Search for the cell housing the specified text and yield its (x, y) center coordinate. 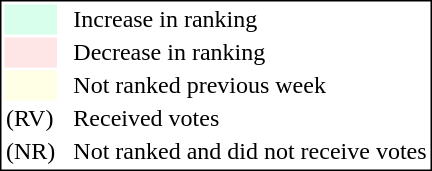
Received votes (250, 119)
Not ranked and did not receive votes (250, 151)
Not ranked previous week (250, 85)
Decrease in ranking (250, 53)
(NR) (30, 151)
(RV) (30, 119)
Increase in ranking (250, 19)
